Extract the [X, Y] coordinate from the center of the cell holding the provided text.  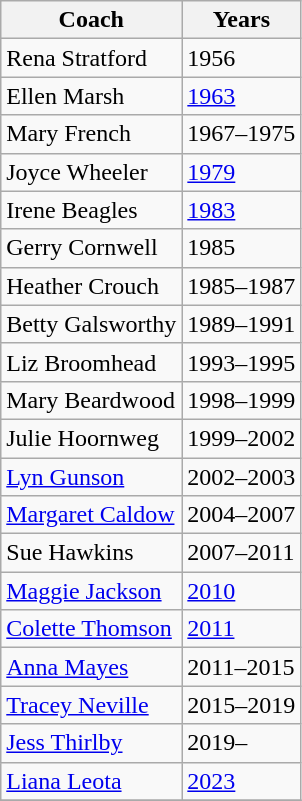
Maggie Jackson [92, 591]
1993–1995 [242, 362]
Heather Crouch [92, 286]
Ellen Marsh [92, 96]
2011 [242, 629]
Rena Stratford [92, 58]
2011–2015 [242, 667]
2019– [242, 743]
Sue Hawkins [92, 553]
1979 [242, 172]
Jess Thirlby [92, 743]
Anna Mayes [92, 667]
1998–1999 [242, 400]
2010 [242, 591]
Tracey Neville [92, 705]
1999–2002 [242, 438]
2015–2019 [242, 705]
Mary Beardwood [92, 400]
Margaret Caldow [92, 515]
Joyce Wheeler [92, 172]
Liz Broomhead [92, 362]
2002–2003 [242, 477]
1985 [242, 248]
1963 [242, 96]
1983 [242, 210]
Liana Leota [92, 781]
1989–1991 [242, 324]
Lyn Gunson [92, 477]
Betty Galsworthy [92, 324]
2007–2011 [242, 553]
Colette Thomson [92, 629]
1956 [242, 58]
1967–1975 [242, 134]
Gerry Cornwell [92, 248]
2004–2007 [242, 515]
Julie Hoornweg [92, 438]
2023 [242, 781]
1985–1987 [242, 286]
Coach [92, 20]
Years [242, 20]
Irene Beagles [92, 210]
Mary French [92, 134]
